Pinpoint the cell where the given text exists, returning its (X, Y) midpoint coordinate. 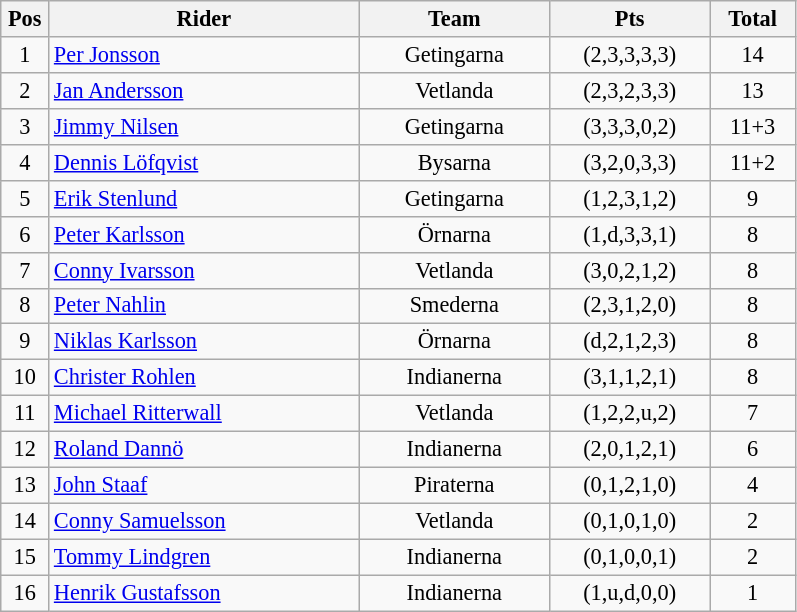
(3,1,1,2,1) (629, 378)
John Staaf (204, 485)
Peter Karlsson (204, 234)
(0,1,0,0,1) (629, 557)
Jimmy Nilsen (204, 126)
Per Jonsson (204, 55)
Henrik Gustafsson (204, 593)
Team (454, 19)
Tommy Lindgren (204, 557)
(1,2,3,1,2) (629, 198)
(1,2,2,u,2) (629, 414)
Bysarna (454, 162)
Niklas Karlsson (204, 342)
Dennis Löfqvist (204, 162)
Total (752, 19)
(1,u,d,0,0) (629, 593)
(2,3,3,3,3) (629, 55)
(d,2,1,2,3) (629, 342)
Roland Dannö (204, 450)
11+2 (752, 162)
Piraterna (454, 485)
(3,3,3,0,2) (629, 126)
Peter Nahlin (204, 306)
Pos (25, 19)
Conny Samuelsson (204, 521)
3 (25, 126)
Pts (629, 19)
Rider (204, 19)
(0,1,2,1,0) (629, 485)
10 (25, 378)
(3,2,0,3,3) (629, 162)
(2,3,2,3,3) (629, 90)
(2,0,1,2,1) (629, 450)
Erik Stenlund (204, 198)
(1,d,3,3,1) (629, 234)
12 (25, 450)
(2,3,1,2,0) (629, 306)
Conny Ivarsson (204, 270)
5 (25, 198)
Christer Rohlen (204, 378)
Jan Andersson (204, 90)
15 (25, 557)
Smederna (454, 306)
11 (25, 414)
Michael Ritterwall (204, 414)
(3,0,2,1,2) (629, 270)
(0,1,0,1,0) (629, 521)
16 (25, 593)
11+3 (752, 126)
